Determine the [X, Y] coordinate at the center of the cell enclosing the given text.  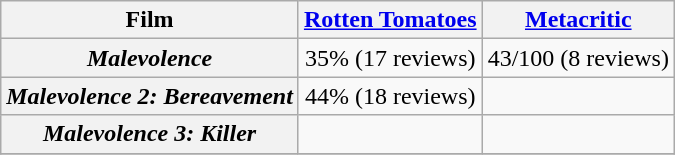
44% (18 reviews) [390, 96]
Metacritic [578, 20]
Film [150, 20]
35% (17 reviews) [390, 58]
Malevolence [150, 58]
43/100 (8 reviews) [578, 58]
Rotten Tomatoes [390, 20]
Malevolence 2: Bereavement [150, 96]
Malevolence 3: Killer [150, 134]
